Detect which cell encompasses the target text, then output its [X, Y] center coordinate. 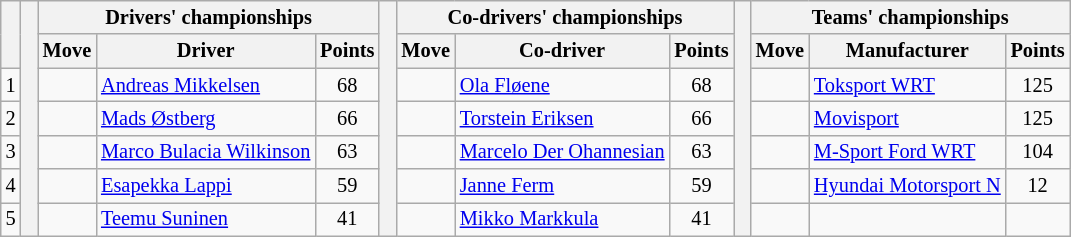
Teemu Suninen [206, 219]
Ola Fløene [562, 85]
1 [11, 85]
Co-driver [562, 51]
M-Sport Ford WRT [908, 152]
2 [11, 118]
Marcelo Der Ohannesian [562, 152]
104 [1038, 152]
Esapekka Lappi [206, 186]
12 [1038, 186]
5 [11, 219]
Janne Ferm [562, 186]
Andreas Mikkelsen [206, 85]
Torstein Eriksen [562, 118]
Mads Østberg [206, 118]
Drivers' championships [209, 17]
Toksport WRT [908, 85]
Marco Bulacia Wilkinson [206, 152]
Hyundai Motorsport N [908, 186]
Movisport [908, 118]
Mikko Markkula [562, 219]
Teams' championships [910, 17]
4 [11, 186]
Co-drivers' championships [564, 17]
Manufacturer [908, 51]
Driver [206, 51]
3 [11, 152]
